Find where the given text appears and provide that cell's center as [X, Y] coordinate. 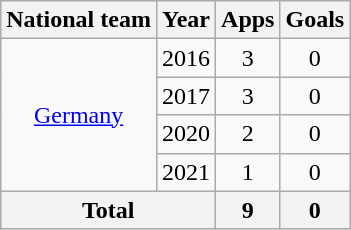
2020 [186, 134]
2021 [186, 172]
Germany [79, 115]
Year [186, 20]
2017 [186, 96]
Total [108, 210]
2 [248, 134]
1 [248, 172]
National team [79, 20]
Apps [248, 20]
2016 [186, 58]
9 [248, 210]
Goals [315, 20]
